Capture the cell that displays the provided text and extract its (X, Y) central coordinate. 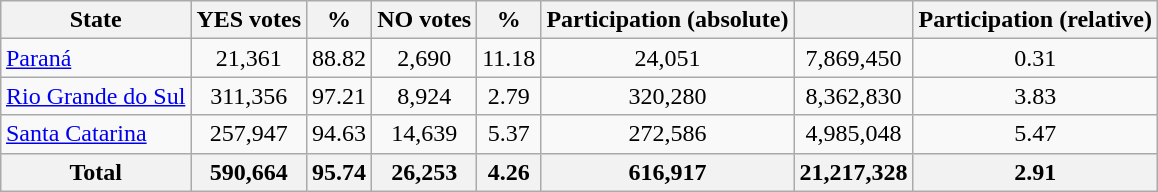
5.37 (509, 134)
616,917 (668, 172)
Santa Catarina (95, 134)
24,051 (668, 58)
State (95, 20)
94.63 (340, 134)
7,869,450 (854, 58)
Participation (absolute) (668, 20)
Participation (relative) (1036, 20)
26,253 (424, 172)
21,217,328 (854, 172)
97.21 (340, 96)
311,356 (249, 96)
2.91 (1036, 172)
11.18 (509, 58)
NO votes (424, 20)
3.83 (1036, 96)
320,280 (668, 96)
257,947 (249, 134)
21,361 (249, 58)
4,985,048 (854, 134)
0.31 (1036, 58)
590,664 (249, 172)
2,690 (424, 58)
5.47 (1036, 134)
4.26 (509, 172)
2.79 (509, 96)
95.74 (340, 172)
YES votes (249, 20)
Total (95, 172)
272,586 (668, 134)
Paraná (95, 58)
88.82 (340, 58)
8,362,830 (854, 96)
Rio Grande do Sul (95, 96)
14,639 (424, 134)
8,924 (424, 96)
